Determine the [X, Y] coordinate at the center of the cell enclosing the given text.  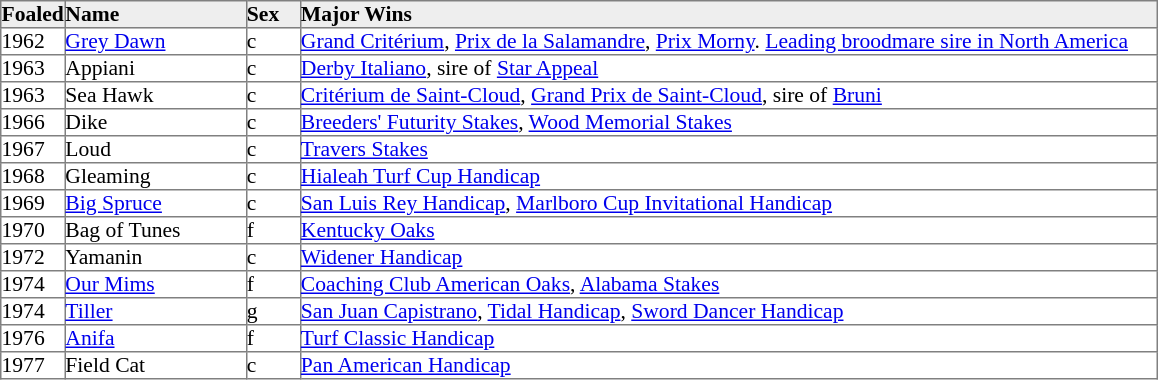
Turf Classic Handicap [728, 338]
Grand Critérium, Prix de la Salamandre, Prix Morny. Leading broodmare sire in North America [728, 42]
1976 [33, 338]
Big Spruce [156, 204]
Pan American Handicap [728, 366]
Appiani [156, 68]
1967 [33, 150]
Kentucky Oaks [728, 230]
Bag of Tunes [156, 230]
Anifa [156, 338]
Hialeah Turf Cup Handicap [728, 176]
Coaching Club American Oaks, Alabama Stakes [728, 284]
1970 [33, 230]
Yamanin [156, 258]
San Juan Capistrano, Tidal Handicap, Sword Dancer Handicap [728, 312]
Name [156, 14]
Foaled [33, 14]
Major Wins [728, 14]
1977 [33, 366]
Loud [156, 150]
Critérium de Saint-Cloud, Grand Prix de Saint-Cloud, sire of Bruni [728, 96]
Dike [156, 122]
1969 [33, 204]
1962 [33, 42]
Travers Stakes [728, 150]
Derby Italiano, sire of Star Appeal [728, 68]
1966 [33, 122]
1968 [33, 176]
Tiller [156, 312]
Our Mims [156, 284]
Gleaming [156, 176]
Breeders' Futurity Stakes, Wood Memorial Stakes [728, 122]
Widener Handicap [728, 258]
Field Cat [156, 366]
1972 [33, 258]
San Luis Rey Handicap, Marlboro Cup Invitational Handicap [728, 204]
g [273, 312]
Grey Dawn [156, 42]
Sea Hawk [156, 96]
Sex [273, 14]
